Return the (X, Y) coordinate for the center point of the cell that contains the specified text.  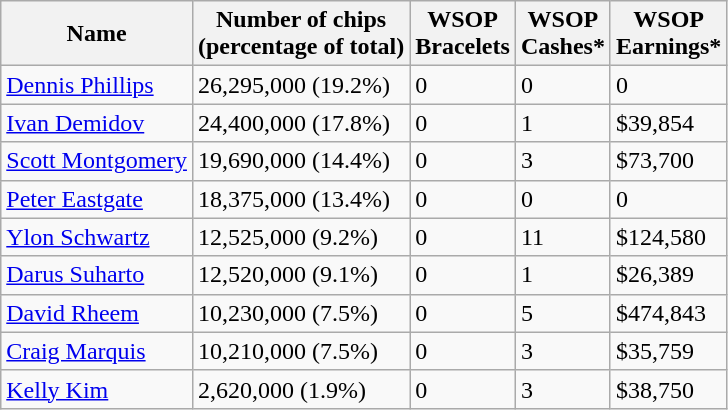
10,210,000 (7.5%) (300, 351)
WSOPCashes* (562, 34)
David Rheem (97, 313)
12,520,000 (9.1%) (300, 275)
Ylon Schwartz (97, 237)
19,690,000 (14.4%) (300, 161)
Number of chips(percentage of total) (300, 34)
WSOPEarnings* (668, 34)
Scott Montgomery (97, 161)
10,230,000 (7.5%) (300, 313)
Name (97, 34)
Kelly Kim (97, 389)
$39,854 (668, 123)
Ivan Demidov (97, 123)
12,525,000 (9.2%) (300, 237)
Darus Suharto (97, 275)
$124,580 (668, 237)
2,620,000 (1.9%) (300, 389)
$35,759 (668, 351)
Craig Marquis (97, 351)
18,375,000 (13.4%) (300, 199)
Peter Eastgate (97, 199)
$474,843 (668, 313)
11 (562, 237)
Dennis Phillips (97, 85)
$73,700 (668, 161)
WSOPBracelets (463, 34)
$26,389 (668, 275)
$38,750 (668, 389)
26,295,000 (19.2%) (300, 85)
5 (562, 313)
24,400,000 (17.8%) (300, 123)
